For the text-containing cell, return its midpoint in (X, Y) coordinate format. 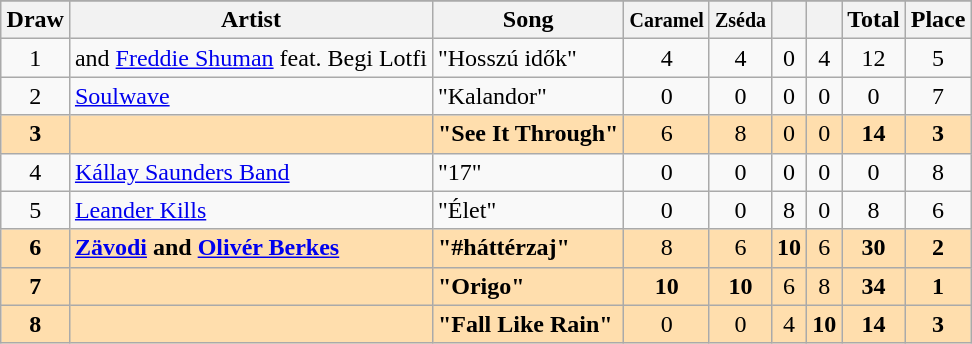
Caramel (666, 20)
34 (874, 286)
Kállay Saunders Band (250, 172)
"See It Through" (528, 134)
Zävodi and Olivér Berkes (250, 248)
Artist (250, 20)
"#háttérzaj" (528, 248)
Draw (35, 20)
"Élet" (528, 210)
"Origo" (528, 286)
30 (874, 248)
Leander Kills (250, 210)
"Fall Like Rain" (528, 324)
Zséda (740, 20)
"Kalandor" (528, 96)
12 (874, 58)
"17" (528, 172)
"Hosszú idők" (528, 58)
Soulwave (250, 96)
Song (528, 20)
Total (874, 20)
Place (938, 20)
and Freddie Shuman feat. Begi Lotfi (250, 58)
